For the text-containing cell, return its midpoint in [x, y] coordinate format. 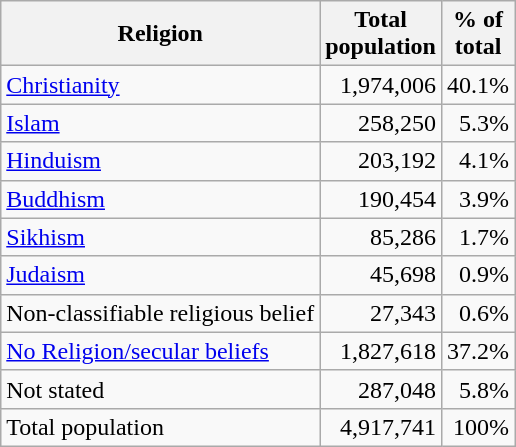
37.2% [478, 351]
Buddhism [160, 199]
4.1% [478, 161]
No Religion/secular beliefs [160, 351]
190,454 [381, 199]
Islam [160, 123]
0.9% [478, 275]
Sikhism [160, 237]
3.9% [478, 199]
5.3% [478, 123]
27,343 [381, 313]
45,698 [381, 275]
203,192 [381, 161]
100% [478, 427]
1.7% [478, 237]
0.6% [478, 313]
Religion [160, 34]
1,827,618 [381, 351]
Not stated [160, 389]
Judaism [160, 275]
258,250 [381, 123]
Non-classifiable religious belief [160, 313]
85,286 [381, 237]
5.8% [478, 389]
4,917,741 [381, 427]
% oftotal [478, 34]
Christianity [160, 85]
40.1% [478, 85]
Hinduism [160, 161]
Totalpopulation [381, 34]
1,974,006 [381, 85]
287,048 [381, 389]
Total population [160, 427]
